Detect which cell encompasses the target text, then output its (X, Y) center coordinate. 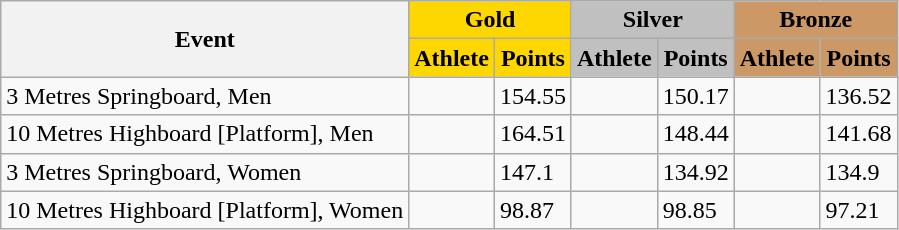
154.55 (532, 96)
Event (205, 39)
98.87 (532, 210)
10 Metres Highboard [Platform], Women (205, 210)
98.85 (696, 210)
147.1 (532, 172)
134.9 (858, 172)
Bronze (816, 20)
3 Metres Springboard, Men (205, 96)
136.52 (858, 96)
3 Metres Springboard, Women (205, 172)
97.21 (858, 210)
Silver (652, 20)
Gold (490, 20)
148.44 (696, 134)
150.17 (696, 96)
141.68 (858, 134)
134.92 (696, 172)
164.51 (532, 134)
10 Metres Highboard [Platform], Men (205, 134)
